Extract the [X, Y] coordinate from the center of the cell holding the provided text.  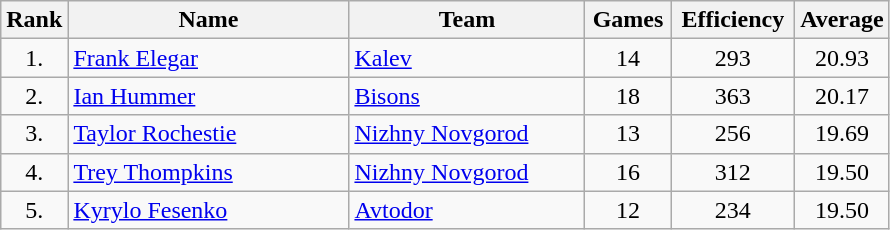
12 [628, 210]
Taylor Rochestie [208, 134]
Ian Hummer [208, 96]
Efficiency [733, 20]
293 [733, 58]
5. [34, 210]
19.69 [842, 134]
Avtodor [467, 210]
Rank [34, 20]
312 [733, 172]
Team [467, 20]
Trey Thompkins [208, 172]
13 [628, 134]
Games [628, 20]
Kyrylo Fesenko [208, 210]
20.17 [842, 96]
256 [733, 134]
363 [733, 96]
234 [733, 210]
Frank Elegar [208, 58]
Bisons [467, 96]
Name [208, 20]
14 [628, 58]
1. [34, 58]
4. [34, 172]
3. [34, 134]
2. [34, 96]
16 [628, 172]
Kalev [467, 58]
18 [628, 96]
Average [842, 20]
20.93 [842, 58]
